Output the [x, y] coordinate of the center of the cell containing the given text.  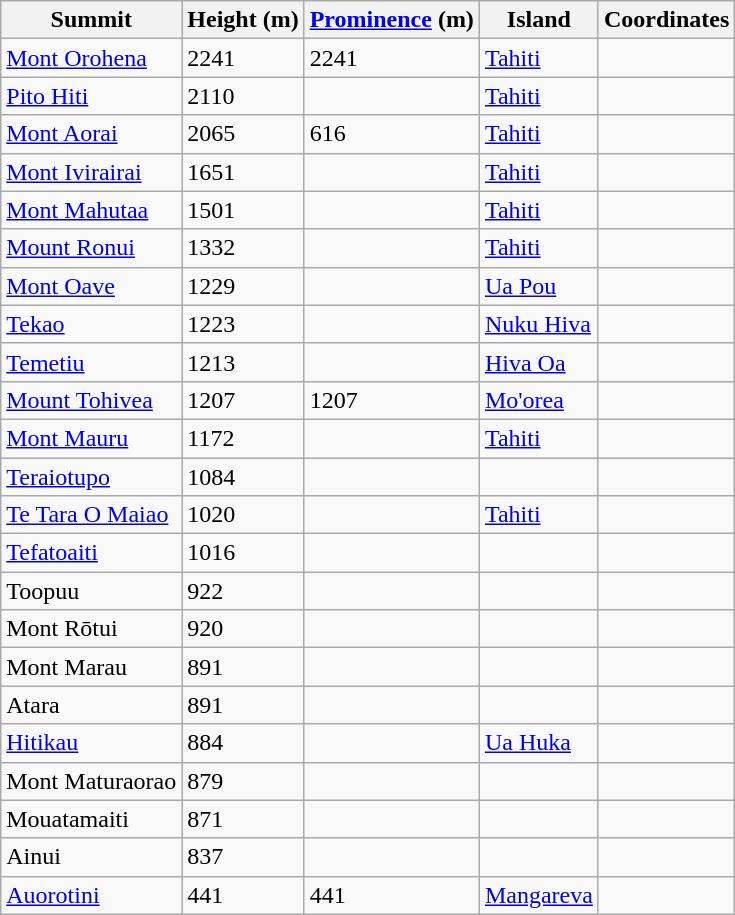
Mount Ronui [92, 248]
Mont Mauru [92, 438]
Mouatamaiti [92, 819]
Hitikau [92, 743]
Mont Ivirairai [92, 172]
884 [243, 743]
Coordinates [666, 20]
Ainui [92, 857]
Teraiotupo [92, 477]
Atara [92, 705]
920 [243, 629]
871 [243, 819]
1332 [243, 248]
Toopuu [92, 591]
2110 [243, 96]
Mont Mahutaa [92, 210]
1016 [243, 553]
922 [243, 591]
1223 [243, 324]
Height (m) [243, 20]
Ua Pou [538, 286]
Mangareva [538, 895]
Mont Marau [92, 667]
Mont Rōtui [92, 629]
Ua Huka [538, 743]
Mont Aorai [92, 134]
Mont Maturaorao [92, 781]
Tekao [92, 324]
1084 [243, 477]
Mo'orea [538, 400]
1501 [243, 210]
Mont Orohena [92, 58]
Hiva Oa [538, 362]
Pito Hiti [92, 96]
1020 [243, 515]
Mont Oave [92, 286]
Island [538, 20]
2065 [243, 134]
1172 [243, 438]
837 [243, 857]
1229 [243, 286]
879 [243, 781]
1651 [243, 172]
Tefatoaiti [92, 553]
Nuku Hiva [538, 324]
Mount Tohivea [92, 400]
Summit [92, 20]
Auorotini [92, 895]
Te Tara O Maiao [92, 515]
616 [392, 134]
Temetiu [92, 362]
Prominence (m) [392, 20]
1213 [243, 362]
